Pinpoint the cell where the given text exists, returning its (x, y) midpoint coordinate. 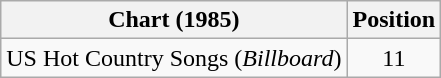
US Hot Country Songs (Billboard) (174, 58)
Chart (1985) (174, 20)
11 (394, 58)
Position (394, 20)
